Return the [X, Y] coordinate for the center point of the cell that contains the specified text.  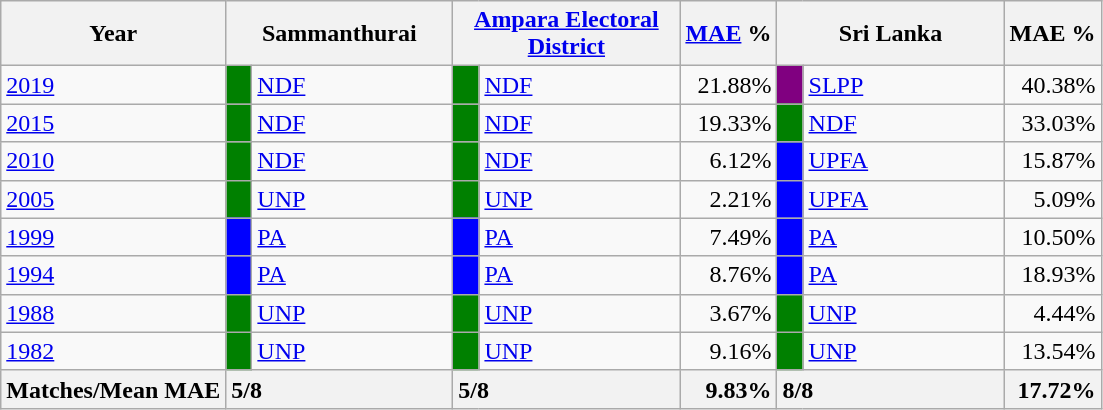
2005 [114, 199]
SLPP [904, 85]
7.49% [728, 237]
Sri Lanka [890, 34]
Year [114, 34]
18.93% [1052, 275]
1982 [114, 351]
9.83% [728, 389]
4.44% [1052, 313]
Matches/Mean MAE [114, 389]
13.54% [1052, 351]
5.09% [1052, 199]
2.21% [728, 199]
1999 [114, 237]
15.87% [1052, 161]
1994 [114, 275]
Sammanthurai [340, 34]
40.38% [1052, 85]
1988 [114, 313]
17.72% [1052, 389]
3.67% [728, 313]
2010 [114, 161]
2019 [114, 85]
10.50% [1052, 237]
9.16% [728, 351]
8.76% [728, 275]
33.03% [1052, 123]
8/8 [890, 389]
19.33% [728, 123]
2015 [114, 123]
21.88% [728, 85]
Ampara Electoral District [566, 34]
6.12% [728, 161]
